Return (X, Y) of the center of cell containing provided text 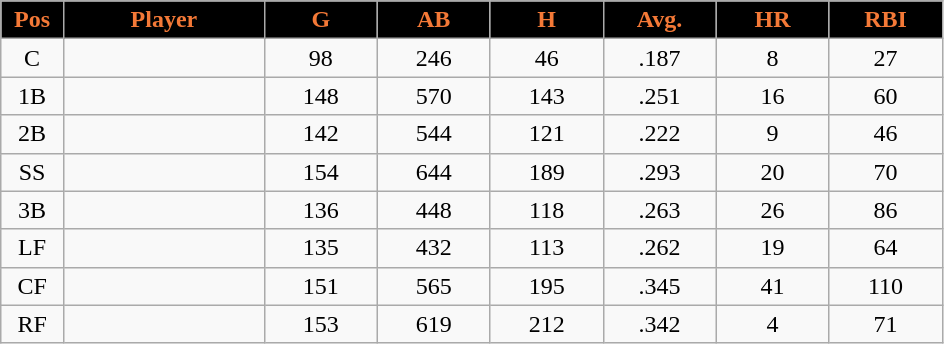
70 (886, 172)
2B (32, 134)
20 (772, 172)
41 (772, 286)
.262 (660, 248)
71 (886, 324)
142 (320, 134)
Avg. (660, 20)
.187 (660, 58)
136 (320, 210)
154 (320, 172)
SS (32, 172)
8 (772, 58)
195 (546, 286)
143 (546, 96)
LF (32, 248)
.222 (660, 134)
565 (434, 286)
26 (772, 210)
121 (546, 134)
RF (32, 324)
.293 (660, 172)
AB (434, 20)
RBI (886, 20)
118 (546, 210)
98 (320, 58)
86 (886, 210)
135 (320, 248)
644 (434, 172)
110 (886, 286)
3B (32, 210)
9 (772, 134)
148 (320, 96)
189 (546, 172)
Pos (32, 20)
C (32, 58)
448 (434, 210)
64 (886, 248)
1B (32, 96)
153 (320, 324)
570 (434, 96)
212 (546, 324)
CF (32, 286)
.342 (660, 324)
19 (772, 248)
4 (772, 324)
544 (434, 134)
151 (320, 286)
.345 (660, 286)
HR (772, 20)
27 (886, 58)
246 (434, 58)
16 (772, 96)
G (320, 20)
113 (546, 248)
.251 (660, 96)
Player (164, 20)
60 (886, 96)
432 (434, 248)
.263 (660, 210)
H (546, 20)
619 (434, 324)
